Locate the cell with the specified text and output its (x, y) center coordinate. 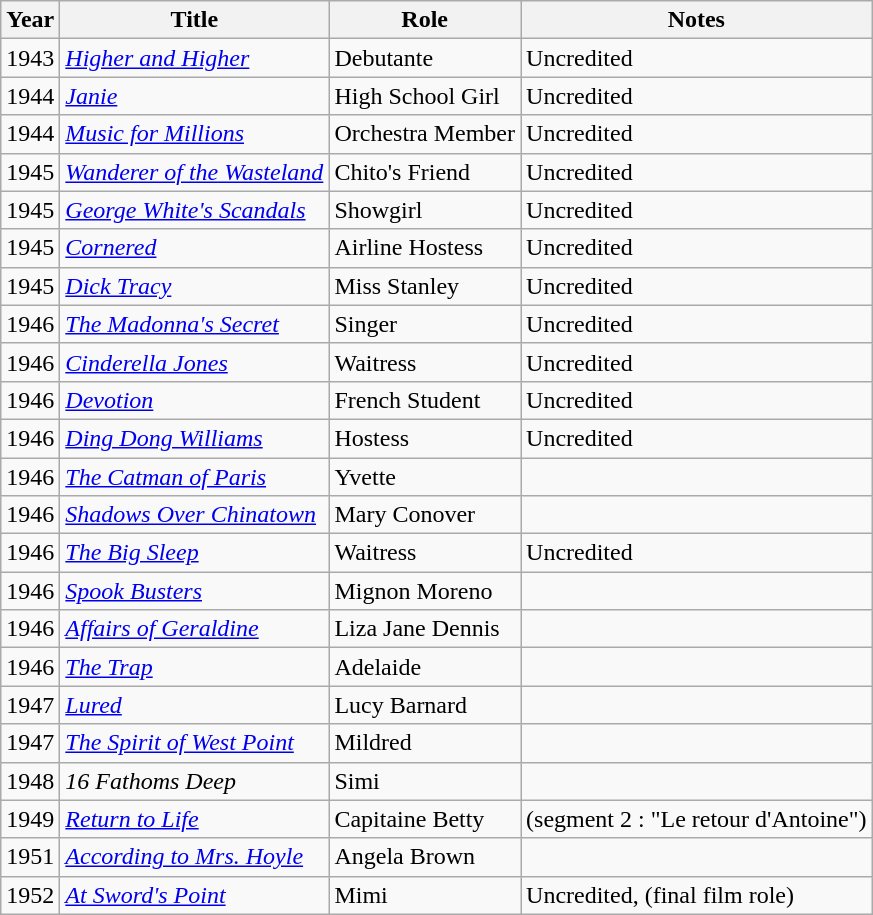
Mary Conover (425, 515)
Ding Dong Williams (194, 438)
Janie (194, 96)
The Catman of Paris (194, 477)
Hostess (425, 438)
French Student (425, 400)
Lucy Barnard (425, 705)
Orchestra Member (425, 134)
The Trap (194, 667)
Uncredited, (final film role) (697, 895)
Lured (194, 705)
Role (425, 20)
Capitaine Betty (425, 819)
1948 (30, 781)
High School Girl (425, 96)
Mignon Moreno (425, 591)
Higher and Higher (194, 58)
Mildred (425, 743)
Showgirl (425, 210)
Chito's Friend (425, 172)
George White's Scandals (194, 210)
The Madonna's Secret (194, 324)
Adelaide (425, 667)
Cornered (194, 248)
Spook Busters (194, 591)
Simi (425, 781)
Dick Tracy (194, 286)
Title (194, 20)
At Sword's Point (194, 895)
According to Mrs. Hoyle (194, 857)
Return to Life (194, 819)
Cinderella Jones (194, 362)
The Spirit of West Point (194, 743)
Airline Hostess (425, 248)
Mimi (425, 895)
Notes (697, 20)
Wanderer of the Wasteland (194, 172)
Singer (425, 324)
Year (30, 20)
Angela Brown (425, 857)
(segment 2 : "Le retour d'Antoine") (697, 819)
Yvette (425, 477)
Shadows Over Chinatown (194, 515)
16 Fathoms Deep (194, 781)
The Big Sleep (194, 553)
Music for Millions (194, 134)
Affairs of Geraldine (194, 629)
1952 (30, 895)
Liza Jane Dennis (425, 629)
1943 (30, 58)
1949 (30, 819)
Debutante (425, 58)
Devotion (194, 400)
1951 (30, 857)
Miss Stanley (425, 286)
